Provide the [x, y] coordinate of the cell's center where the given text is located.  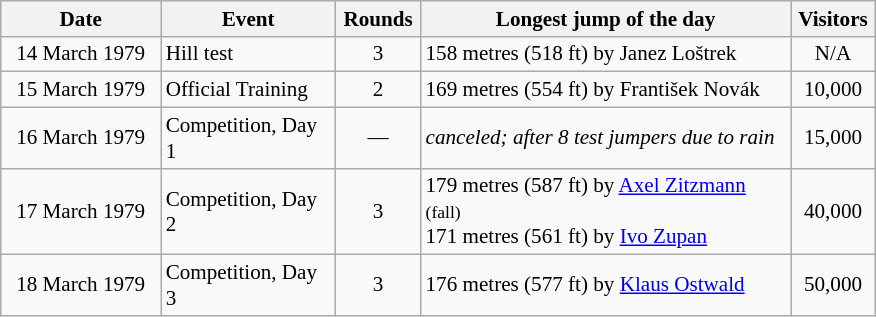
canceled; after 8 test jumpers due to rain [606, 138]
Date [81, 18]
Visitors [832, 18]
Competition, Day 1 [248, 138]
15,000 [832, 138]
Competition, Day 3 [248, 286]
40,000 [832, 211]
17 March 1979 [81, 211]
18 March 1979 [81, 286]
Official Training [248, 90]
158 metres (518 ft) by Janez Loštrek [606, 54]
169 metres (554 ft) by František Novák [606, 90]
14 March 1979 [81, 54]
Rounds [378, 18]
N/A [832, 54]
Event [248, 18]
176 metres (577 ft) by Klaus Ostwald [606, 286]
179 metres (587 ft) by Axel Zitzmann (fall)171 metres (561 ft) by Ivo Zupan [606, 211]
16 March 1979 [81, 138]
2 [378, 90]
Competition, Day 2 [248, 211]
Longest jump of the day [606, 18]
50,000 [832, 286]
15 March 1979 [81, 90]
Hill test [248, 54]
— [378, 138]
10,000 [832, 90]
